Find where the given text appears and provide that cell's center as (X, Y) coordinate. 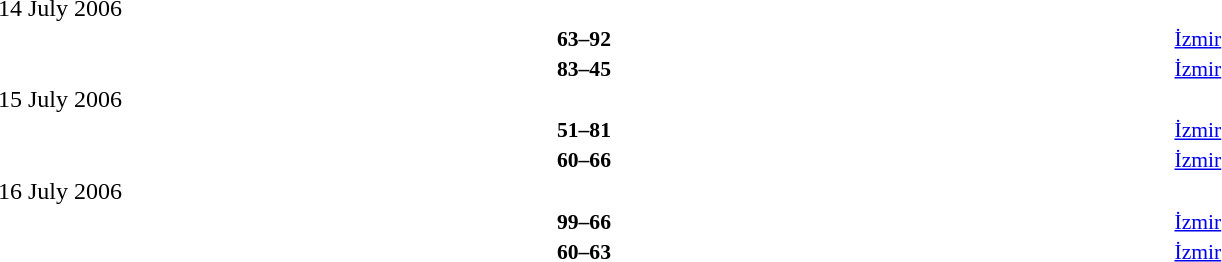
83–45 (584, 68)
51–81 (584, 130)
63–92 (584, 38)
99–66 (584, 222)
60–66 (584, 160)
